Locate the cell with the specified text and output its [X, Y] center coordinate. 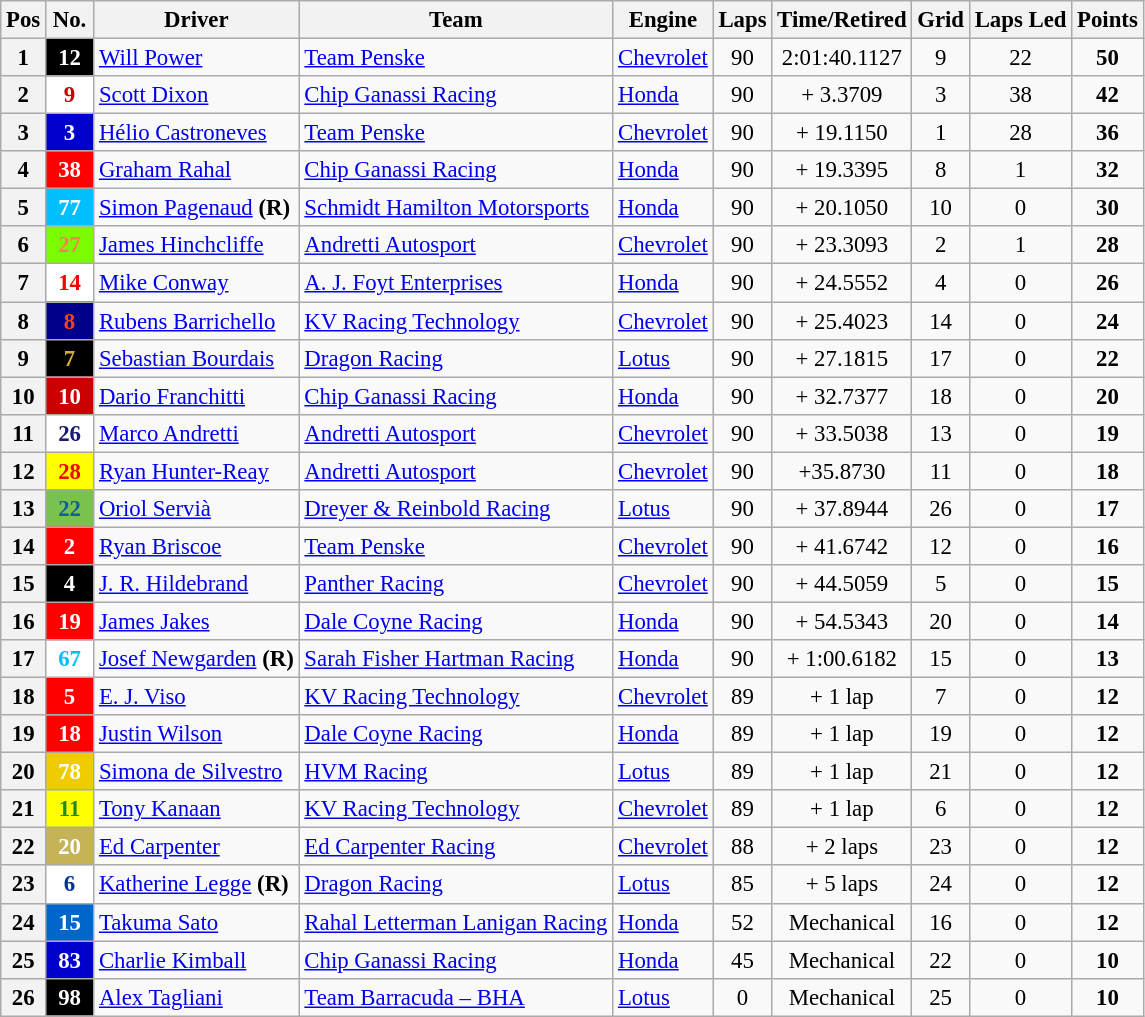
Rahal Letterman Lanigan Racing [456, 922]
James Hinchcliffe [196, 245]
Graham Rahal [196, 170]
+ 2 laps [842, 847]
HVM Racing [456, 772]
83 [70, 960]
+35.8730 [842, 471]
+ 32.7377 [842, 396]
Justin Wilson [196, 734]
+ 37.8944 [842, 509]
+ 44.5059 [842, 584]
Takuma Sato [196, 922]
Katherine Legge (R) [196, 885]
36 [1108, 133]
J. R. Hildebrand [196, 584]
Laps [742, 20]
Alex Tagliani [196, 997]
Ed Carpenter Racing [456, 847]
Engine [663, 20]
+ 5 laps [842, 885]
85 [742, 885]
Dario Franchitti [196, 396]
98 [70, 997]
Schmidt Hamilton Motorsports [456, 208]
Points [1108, 20]
Time/Retired [842, 20]
+ 19.1150 [842, 133]
27 [70, 245]
30 [1108, 208]
78 [70, 772]
88 [742, 847]
Hélio Castroneves [196, 133]
Laps Led [1020, 20]
+ 54.5343 [842, 621]
Josef Newgarden (R) [196, 659]
Simon Pagenaud (R) [196, 208]
Ed Carpenter [196, 847]
Panther Racing [456, 584]
Ryan Briscoe [196, 546]
+ 3.3709 [842, 95]
42 [1108, 95]
Mike Conway [196, 283]
77 [70, 208]
45 [742, 960]
Oriol Servià [196, 509]
James Jakes [196, 621]
Scott Dixon [196, 95]
67 [70, 659]
Sebastian Bourdais [196, 358]
Sarah Fisher Hartman Racing [456, 659]
Rubens Barrichello [196, 321]
2:01:40.1127 [842, 58]
Tony Kanaan [196, 809]
Charlie Kimball [196, 960]
No. [70, 20]
Will Power [196, 58]
Ryan Hunter-Reay [196, 471]
Simona de Silvestro [196, 772]
+ 25.4023 [842, 321]
32 [1108, 170]
Driver [196, 20]
Team Barracuda – BHA [456, 997]
A. J. Foyt Enterprises [456, 283]
+ 27.1815 [842, 358]
Grid [940, 20]
Dreyer & Reinbold Racing [456, 509]
+ 24.5552 [842, 283]
Team [456, 20]
50 [1108, 58]
+ 19.3395 [842, 170]
+ 1:00.6182 [842, 659]
+ 23.3093 [842, 245]
Marco Andretti [196, 433]
E. J. Viso [196, 697]
Pos [24, 20]
+ 33.5038 [842, 433]
+ 20.1050 [842, 208]
+ 41.6742 [842, 546]
52 [742, 922]
